Identify which cell holds the provided text, then report its (x, y) central coordinate. 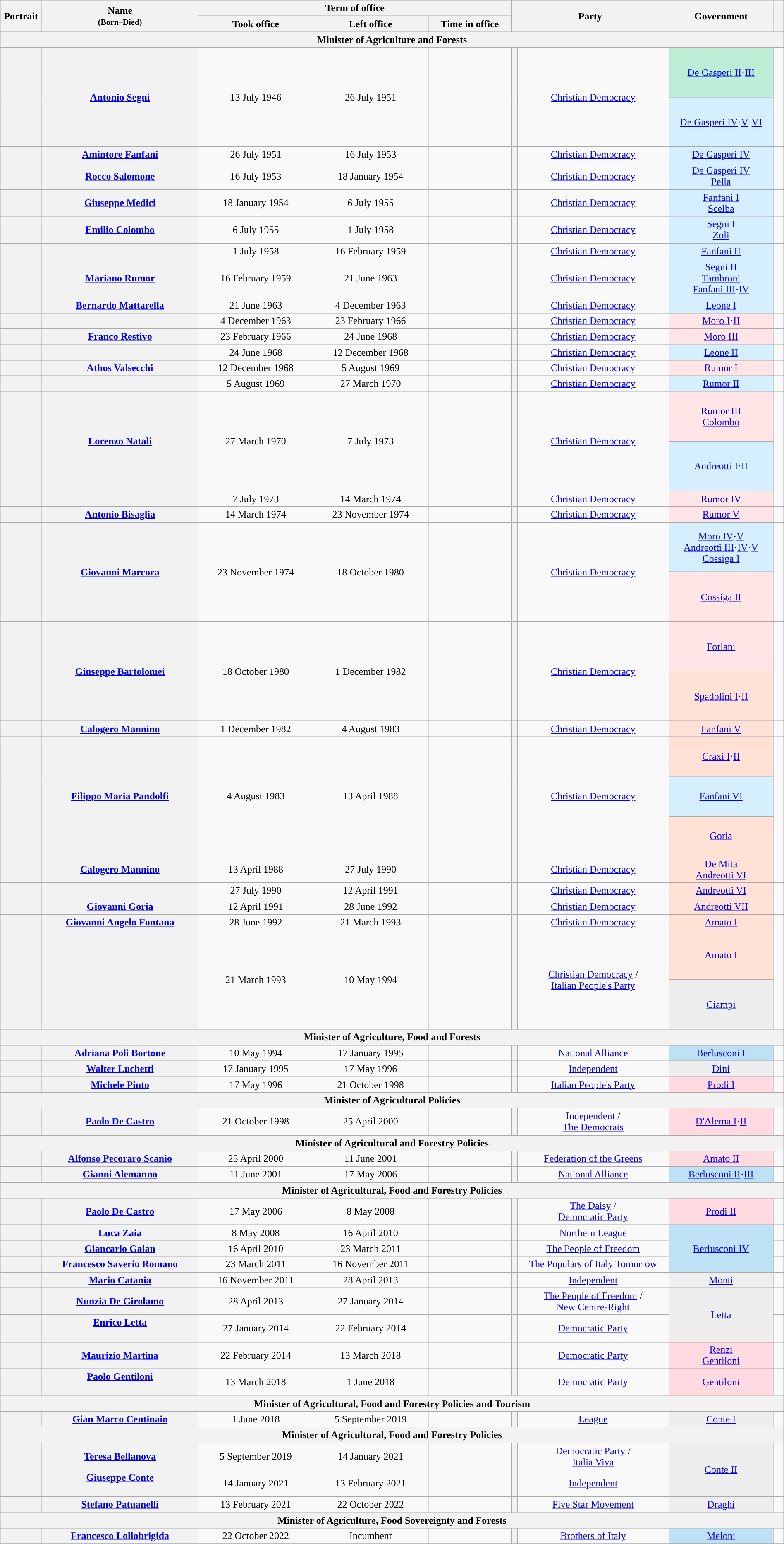
Ciampi (721, 1005)
Berlusconi IV (721, 1249)
Moro IV·VAndreotti III·IV·VCossiga I (721, 547)
Letta (721, 1315)
Fanfani II (721, 251)
Giuseppe Conte (120, 1484)
Rumor V (721, 515)
Berlusconi II·III (721, 1175)
Gianni Alemanno (120, 1175)
Forlani (721, 647)
De MitaAndreotti VI (721, 870)
Conte I (721, 1419)
Rumor II (721, 384)
Leone I (721, 305)
Amato II (721, 1159)
Giuseppe Bartolomei (120, 671)
De Gasperi II·III (721, 72)
Alfonso Pecoraro Scanio (120, 1159)
Gian Marco Centinaio (120, 1419)
Mariano Rumor (120, 278)
Filippo Maria Pandolfi (120, 796)
Northern League (593, 1233)
Cossiga II (721, 597)
Monti (721, 1280)
Andreotti VI (721, 891)
Party (590, 16)
Fanfani V (721, 729)
Giovanni Marcora (120, 572)
The Populars of Italy Tomorrow (593, 1264)
The People of Freedom (593, 1249)
Rumor I (721, 368)
Rumor IIIColombo (721, 417)
Took office (256, 24)
Nunzia De Girolamo (120, 1302)
Segni IZoli (721, 230)
Dini (721, 1069)
Moro III (721, 336)
Francesco Lollobrigida (120, 1536)
Prodi II (721, 1211)
Minister of Agriculture, Food Sovereignty and Forests (392, 1520)
Giuseppe Medici (120, 203)
Democratic Party /Italia Viva (593, 1456)
Fanfani VI (721, 796)
Five Star Movement (593, 1505)
The People of Freedom /New Centre-Right (593, 1302)
Teresa Bellanova (120, 1456)
Incumbent (370, 1536)
D'Alema I·II (721, 1121)
13 July 1946 (256, 97)
Minister of Agricultural Policies (392, 1100)
Minister of Agriculture and Forests (392, 40)
RenziGentiloni (721, 1355)
Government (721, 16)
De Gasperi IV·V·VI (721, 122)
Giovanni Goria (120, 906)
The Daisy /Democratic Party (593, 1211)
Emilio Colombo (120, 230)
Antonio Bisaglia (120, 515)
Segni IITambroniFanfani III·IV (721, 278)
Time in office (470, 24)
Rocco Salomone (120, 176)
Meloni (721, 1536)
Berlusconi I (721, 1053)
Fanfani IScelba (721, 203)
Rumor IV (721, 499)
Enrico Letta (120, 1328)
Adriana Poli Bortone (120, 1053)
Christian Democracy /Italian People's Party (593, 980)
De Gasperi IVPella (721, 176)
Stefano Patuanelli (120, 1505)
Name(Born–Died) (120, 16)
Franco Restivo (120, 336)
De Gasperi IV (721, 155)
Brothers of Italy (593, 1536)
Prodi I (721, 1084)
Minister of Agricultural, Food and Forestry Policies and Tourism (392, 1403)
Amintore Fanfani (120, 155)
Francesco Saverio Romano (120, 1264)
Draghi (721, 1505)
Andreotti VII (721, 906)
Federation of the Greens (593, 1159)
Luca Zaia (120, 1233)
Conte II (721, 1470)
Maurizio Martina (120, 1355)
Portrait (21, 16)
Term of office (355, 8)
Independent /The Democrats (593, 1121)
Paolo Gentiloni (120, 1382)
Giovanni Angelo Fontana (120, 922)
Giancarlo Galan (120, 1249)
Minister of Agriculture, Food and Forests (392, 1037)
Antonio Segni (120, 97)
Minister of Agricultural and Forestry Policies (392, 1143)
Walter Luchetti (120, 1069)
Athos Valsecchi (120, 368)
Craxi I·II (721, 757)
Moro I·II (721, 321)
Gentiloni (721, 1382)
Goria (721, 836)
League (593, 1419)
Bernardo Mattarella (120, 305)
Mario Catania (120, 1280)
Leone II (721, 352)
Lorenzo Natali (120, 441)
Spadolini I·II (721, 696)
Italian People's Party (593, 1084)
Andreotti I·II (721, 466)
Michele Pinto (120, 1084)
Left office (370, 24)
